Pinpoint the cell where the given text exists, returning its [x, y] midpoint coordinate. 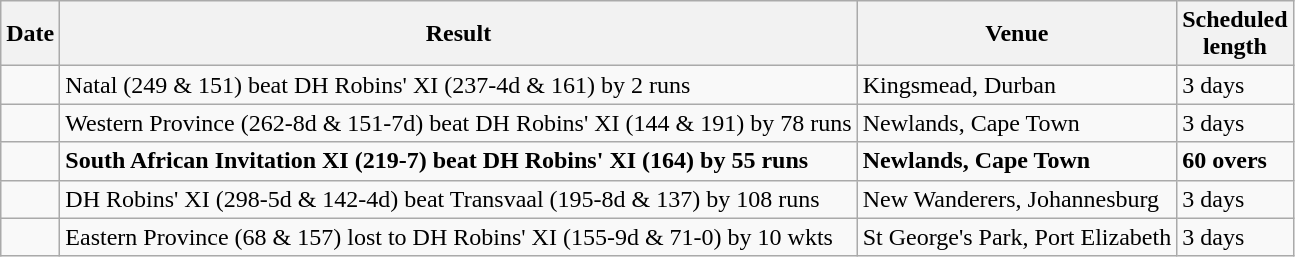
New Wanderers, Johannesburg [1017, 199]
Date [30, 34]
Western Province (262-8d & 151-7d) beat DH Robins' XI (144 & 191) by 78 runs [458, 123]
St George's Park, Port Elizabeth [1017, 237]
Natal (249 & 151) beat DH Robins' XI (237-4d & 161) by 2 runs [458, 85]
Scheduledlength [1235, 34]
Eastern Province (68 & 157) lost to DH Robins' XI (155-9d & 71-0) by 10 wkts [458, 237]
South African Invitation XI (219-7) beat DH Robins' XI (164) by 55 runs [458, 161]
Result [458, 34]
DH Robins' XI (298-5d & 142-4d) beat Transvaal (195-8d & 137) by 108 runs [458, 199]
Venue [1017, 34]
Kingsmead, Durban [1017, 85]
60 overs [1235, 161]
